For the text-containing cell, return its midpoint in [x, y] coordinate format. 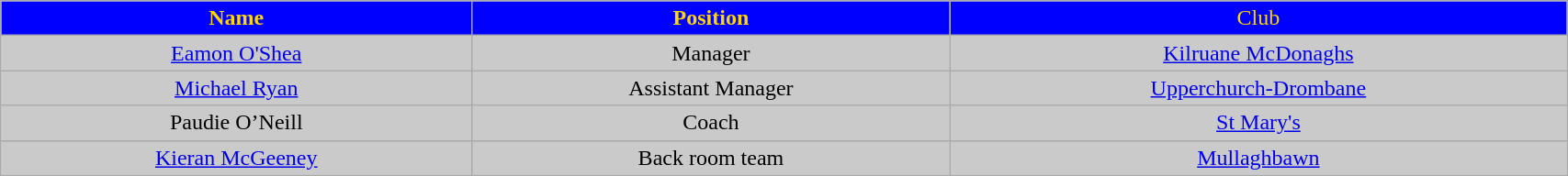
Upperchurch-Drombane [1258, 88]
Position [711, 18]
St Mary's [1258, 123]
Kieran McGeeney [237, 158]
Coach [711, 123]
Assistant Manager [711, 88]
Michael Ryan [237, 88]
Club [1258, 18]
Paudie O’Neill [237, 123]
Name [237, 18]
Eamon O'Shea [237, 53]
Back room team [711, 158]
Mullaghbawn [1258, 158]
Manager [711, 53]
Kilruane McDonaghs [1258, 53]
